Pinpoint the cell where the given text exists, returning its (x, y) midpoint coordinate. 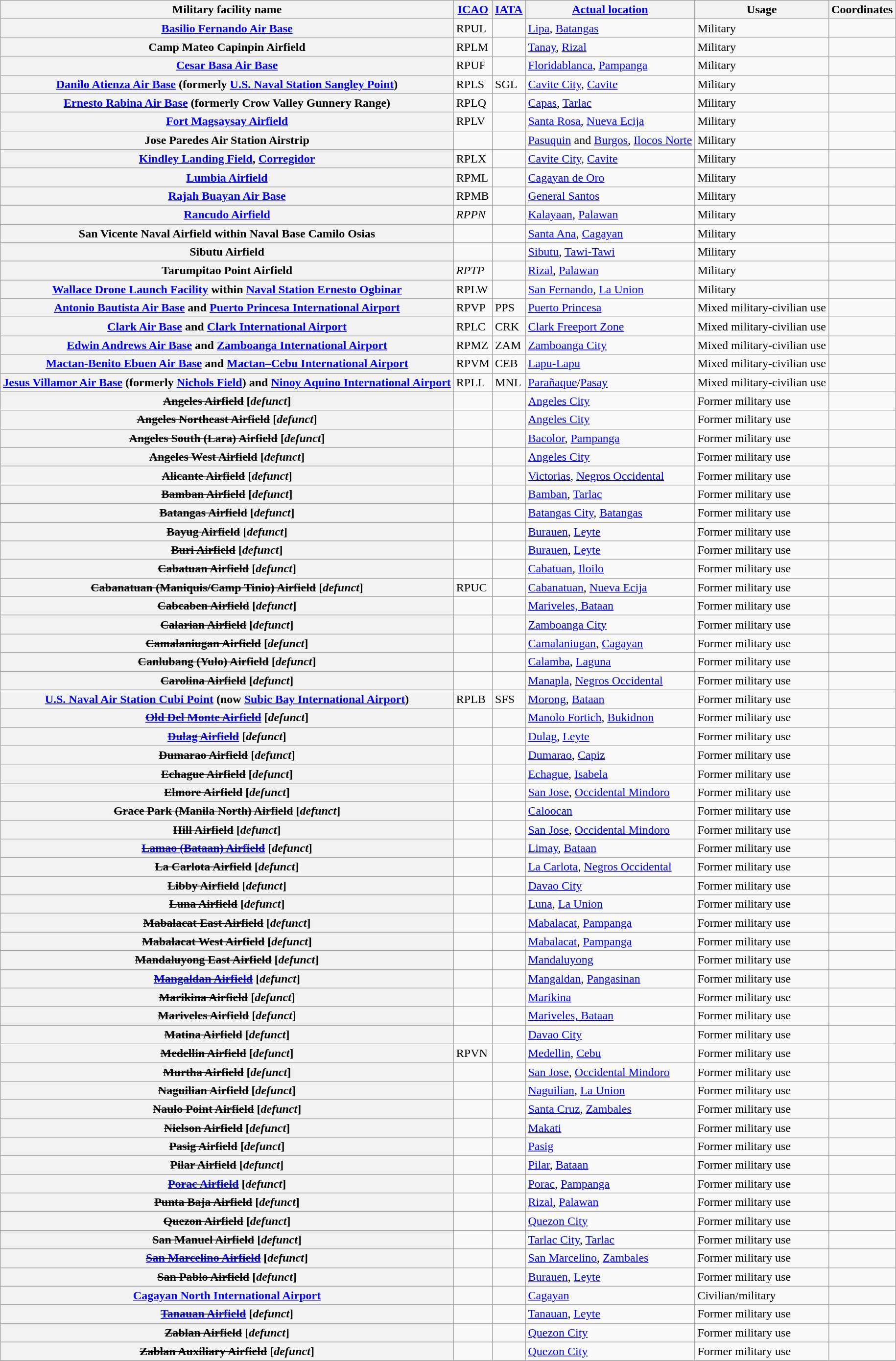
RPLC (473, 327)
Cabanatuan (Maniquis/Camp Tinio) Airfield [defunct] (227, 587)
Pasig (610, 1147)
RPLW (473, 289)
Mangaldan, Pangasinan (610, 979)
Bamban, Tarlac (610, 494)
Santa Cruz, Zambales (610, 1109)
RPUL (473, 28)
Punta Baja Airfield [defunct] (227, 1202)
RPVP (473, 308)
RPLB (473, 699)
Matina Airfield [defunct] (227, 1034)
Limay, Bataan (610, 848)
Usage (762, 10)
Lipa, Batangas (610, 28)
Medellin Airfield [defunct] (227, 1053)
San Marcelino, Zambales (610, 1258)
Marikina Airfield [defunct] (227, 997)
Marikina (610, 997)
Antonio Bautista Air Base and Puerto Princesa International Airport (227, 308)
RPLX (473, 159)
Dumarao Airfield [defunct] (227, 755)
RPML (473, 177)
Calarian Airfield [defunct] (227, 625)
RPUF (473, 66)
Fort Magsaysay Airfield (227, 121)
Dulag, Leyte (610, 736)
RPLS (473, 84)
Tanauan, Leyte (610, 1314)
San Fernando, La Union (610, 289)
Angeles Airfield [defunct] (227, 401)
Clark Air Base and Clark International Airport (227, 327)
RPVM (473, 364)
Alicante Airfield [defunct] (227, 475)
Angeles West Airfield [defunct] (227, 457)
Dulag Airfield [defunct] (227, 736)
Libby Airfield [defunct] (227, 886)
Mabalacat East Airfield [defunct] (227, 923)
San Manuel Airfield [defunct] (227, 1240)
Tanauan Airfield [defunct] (227, 1314)
RPPN (473, 214)
Makati (610, 1127)
San Vicente Naval Airfield within Naval Base Camilo Osias (227, 234)
Murtha Airfield [defunct] (227, 1072)
La Carlota, Negros Occidental (610, 867)
Coordinates (862, 10)
Lapu-Lapu (610, 364)
RPVN (473, 1053)
Tarumpitao Point Airfield (227, 271)
Buri Airfield [defunct] (227, 550)
Lamao (Bataan) Airfield [defunct] (227, 848)
Tanay, Rizal (610, 47)
Civilian/military (762, 1295)
Basilio Fernando Air Base (227, 28)
Grace Park (Manila North) Airfield [defunct] (227, 811)
Rancudo Airfield (227, 214)
Zablan Auxiliary Airfield [defunct] (227, 1351)
Ernesto Rabina Air Base (formerly Crow Valley Gunnery Range) (227, 103)
MNL (509, 382)
Danilo Atienza Air Base (formerly U.S. Naval Station Sangley Point) (227, 84)
Cabatuan Airfield [defunct] (227, 569)
Cagayan de Oro (610, 177)
SFS (509, 699)
San Marcelino Airfield [defunct] (227, 1258)
Luna, La Union (610, 904)
SGL (509, 84)
Kalayaan, Palawan (610, 214)
CRK (509, 327)
Manolo Fortich, Bukidnon (610, 718)
Clark Freeport Zone (610, 327)
Edwin Andrews Air Base and Zamboanga International Airport (227, 345)
Dumarao, Capiz (610, 755)
Camalaniugan Airfield [defunct] (227, 643)
Pilar, Bataan (610, 1165)
RPMZ (473, 345)
San Pablo Airfield [defunct] (227, 1277)
Mactan-Benito Ebuen Air Base and Mactan–Cebu International Airport (227, 364)
Caloocan (610, 811)
Luna Airfield [defunct] (227, 904)
Sibutu, Tawi-Tawi (610, 252)
La Carlota Airfield [defunct] (227, 867)
RPLM (473, 47)
Camp Mateo Capinpin Airfield (227, 47)
Echague Airfield [defunct] (227, 774)
RPLV (473, 121)
Hill Airfield [defunct] (227, 830)
Mandaluyong East Airfield [defunct] (227, 960)
Rajah Buayan Air Base (227, 196)
Cagayan North International Airport (227, 1295)
Naguilian Airfield [defunct] (227, 1090)
Nielson Airfield [defunct] (227, 1127)
Old Del Monte Airfield [defunct] (227, 718)
RPTP (473, 271)
Camalaniugan, Cagayan (610, 643)
Cabcaben Airfield [defunct] (227, 606)
Kindley Landing Field, Corregidor (227, 159)
Actual location (610, 10)
Naguilian, La Union (610, 1090)
Tarlac City, Tarlac (610, 1240)
Quezon Airfield [defunct] (227, 1221)
Porac Airfield [defunct] (227, 1184)
Bacolor, Pampanga (610, 438)
IATA (509, 10)
Mariveles Airfield [defunct] (227, 1016)
Capas, Tarlac (610, 103)
Santa Ana, Cagayan (610, 234)
Mabalacat West Airfield [defunct] (227, 941)
Jose Paredes Air Station Airstrip (227, 140)
Cesar Basa Air Base (227, 66)
U.S. Naval Air Station Cubi Point (now Subic Bay International Airport) (227, 699)
Jesus Villamor Air Base (formerly Nichols Field) and Ninoy Aquino International Airport (227, 382)
Floridablanca, Pampanga (610, 66)
Manapla, Negros Occidental (610, 680)
ZAM (509, 345)
Cagayan (610, 1295)
RPUC (473, 587)
Pasuquin and Burgos, Ilocos Norte (610, 140)
Lumbia Airfield (227, 177)
Carolina Airfield [defunct] (227, 680)
Canlubang (Yulo) Airfield [defunct] (227, 662)
Morong, Bataan (610, 699)
Military facility name (227, 10)
Echague, Isabela (610, 774)
General Santos (610, 196)
Mandaluyong (610, 960)
Pasig Airfield [defunct] (227, 1147)
Zablan Airfield [defunct] (227, 1333)
CEB (509, 364)
Puerto Princesa (610, 308)
Wallace Drone Launch Facility within Naval Station Ernesto Ogbinar (227, 289)
Batangas Airfield [defunct] (227, 513)
Calamba, Laguna (610, 662)
Sibutu Airfield (227, 252)
Elmore Airfield [defunct] (227, 792)
Santa Rosa, Nueva Ecija (610, 121)
Mangaldan Airfield [defunct] (227, 979)
RPLQ (473, 103)
Bamban Airfield [defunct] (227, 494)
RPMB (473, 196)
Pilar Airfield [defunct] (227, 1165)
Angeles Northeast Airfield [defunct] (227, 420)
Angeles South (Lara) Airfield [defunct] (227, 438)
Naulo Point Airfield [defunct] (227, 1109)
Medellin, Cebu (610, 1053)
Bayug Airfield [defunct] (227, 531)
Victorias, Negros Occidental (610, 475)
PPS (509, 308)
Parañaque/Pasay (610, 382)
RPLL (473, 382)
ICAO (473, 10)
Porac, Pampanga (610, 1184)
Batangas City, Batangas (610, 513)
Cabatuan, Iloilo (610, 569)
Cabanatuan, Nueva Ecija (610, 587)
